Extract the [x, y] coordinate from the center of the cell holding the provided text.  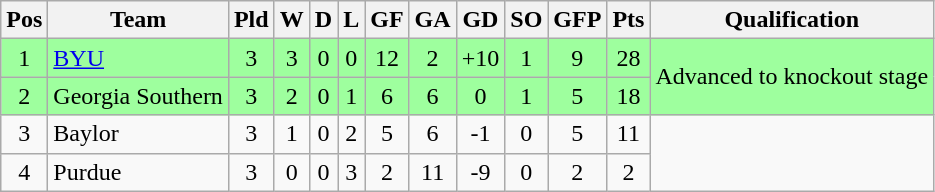
-9 [480, 172]
4 [24, 172]
SO [526, 20]
Pos [24, 20]
Georgia Southern [138, 96]
Advanced to knockout stage [792, 77]
Pld [251, 20]
+10 [480, 58]
Team [138, 20]
W [292, 20]
12 [387, 58]
Qualification [792, 20]
GD [480, 20]
D [323, 20]
GA [432, 20]
9 [578, 58]
Purdue [138, 172]
Baylor [138, 134]
18 [628, 96]
GFP [578, 20]
GF [387, 20]
28 [628, 58]
Pts [628, 20]
-1 [480, 134]
BYU [138, 58]
L [352, 20]
